Determine the [x, y] coordinate at the center of the cell enclosing the given text.  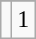
1 [24, 20]
